Locate the cell with the specified text and output its [X, Y] center coordinate. 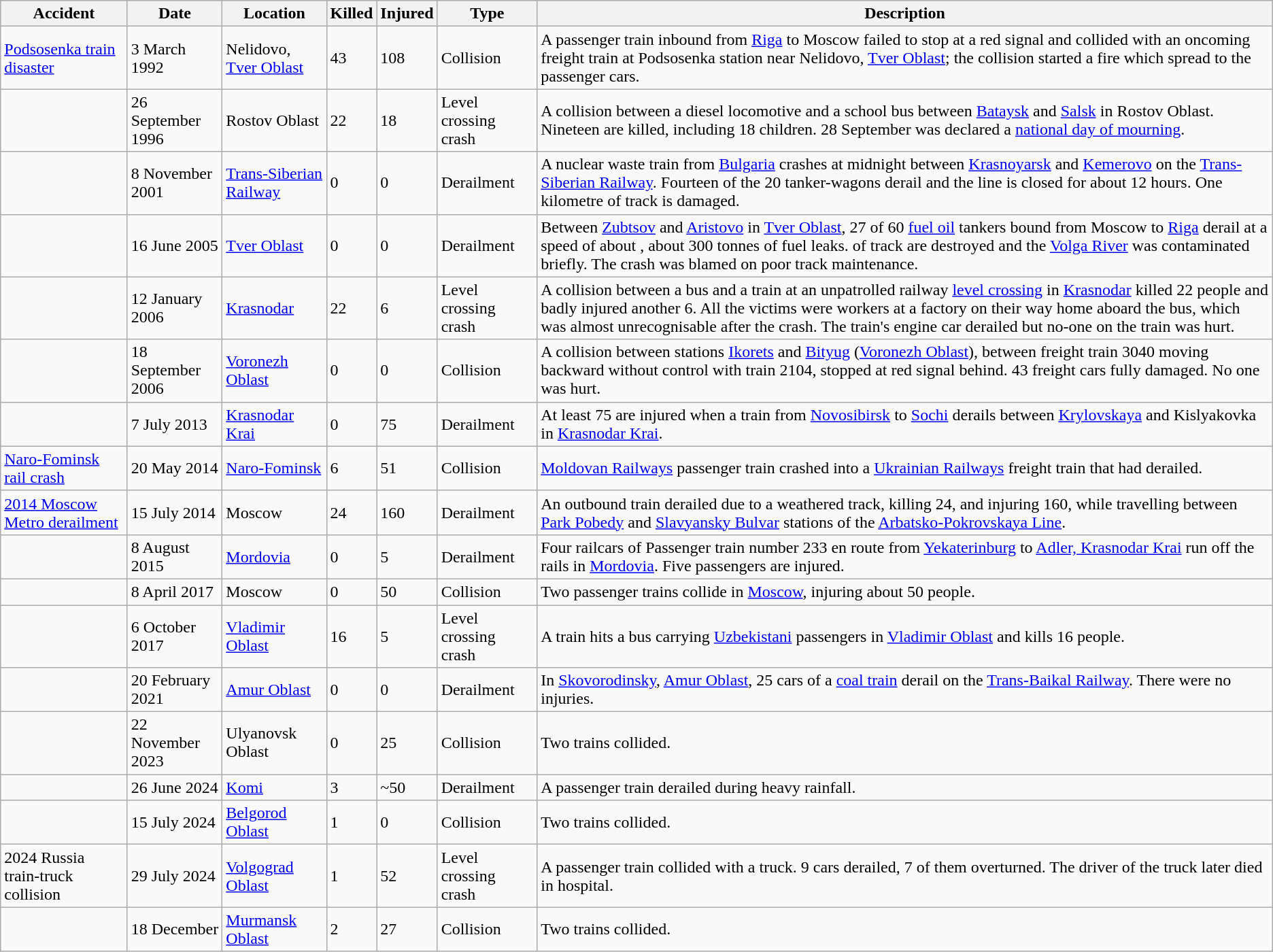
2014 Moscow Metro derailment [64, 513]
50 [407, 592]
8 November 2001 [175, 183]
75 [407, 424]
Nelidovo, Tver Oblast [275, 58]
20 May 2014 [175, 468]
20 February 2021 [175, 690]
7 July 2013 [175, 424]
A passenger train collided with a truck. 9 cars derailed, 7 of them overturned. The driver of the truck later died in hospital. [905, 876]
160 [407, 513]
16 June 2005 [175, 245]
Injured [407, 14]
22 November 2023 [175, 743]
Accident [64, 14]
Murmansk Oblast [275, 929]
15 July 2024 [175, 823]
27 [407, 929]
At least 75 are injured when a train from Novosibirsk to Sochi derails between Krylovskaya and Kislyakovka in Krasnodar Krai. [905, 424]
Amur Oblast [275, 690]
3 March 1992 [175, 58]
24 [352, 513]
16 [352, 636]
Krasnodar [275, 308]
3 [352, 787]
Rostov Oblast [275, 120]
A passenger train derailed during heavy rainfall. [905, 787]
Volgograd Oblast [275, 876]
25 [407, 743]
15 July 2014 [175, 513]
Podsosenka train disaster [64, 58]
Description [905, 14]
Naro-Fominsk rail crash [64, 468]
18 September 2006 [175, 371]
Tver Oblast [275, 245]
Trans-Siberian Railway [275, 183]
26 June 2024 [175, 787]
18 December [175, 929]
18 [407, 120]
Naro-Fominsk [275, 468]
51 [407, 468]
Belgorod Oblast [275, 823]
8 April 2017 [175, 592]
Type [487, 14]
43 [352, 58]
2 [352, 929]
Vladimir Oblast [275, 636]
8 August 2015 [175, 556]
108 [407, 58]
Ulyanovsk Oblast [275, 743]
Krasnodar Krai [275, 424]
In Skovorodinsky, Amur Oblast, 25 cars of a coal train derail on the Trans-Baikal Railway. There were no injuries. [905, 690]
Location [275, 14]
Killed [352, 14]
Voronezh Oblast [275, 371]
6 October 2017 [175, 636]
Two passenger trains collide in Moscow, injuring about 50 people. [905, 592]
Mordovia [275, 556]
52 [407, 876]
12 January 2006 [175, 308]
A train hits a bus carrying Uzbekistani passengers in Vladimir Oblast and kills 16 people. [905, 636]
2024 Russia train-truck collision [64, 876]
~50 [407, 787]
26 September 1996 [175, 120]
Date [175, 14]
Moldovan Railways passenger train crashed into a Ukrainian Railways freight train that had derailed. [905, 468]
29 July 2024 [175, 876]
Komi [275, 787]
